Determine the (x, y) coordinate at the center of the cell enclosing the given text.  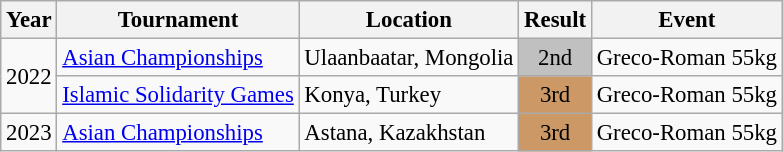
Islamic Solidarity Games (178, 95)
Astana, Kazakhstan (409, 133)
Tournament (178, 20)
Event (686, 20)
2023 (29, 133)
Location (409, 20)
Konya, Turkey (409, 95)
Ulaanbaatar, Mongolia (409, 58)
2nd (556, 58)
2022 (29, 76)
Result (556, 20)
Year (29, 20)
